Return the [x, y] coordinate for the center point of the cell that contains the specified text.  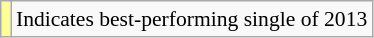
Indicates best-performing single of 2013 [192, 19]
